Capture the cell that displays the provided text and extract its (x, y) central coordinate. 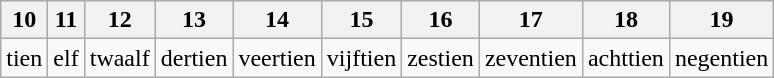
19 (721, 20)
18 (626, 20)
negentien (721, 58)
tien (24, 58)
17 (530, 20)
elf (66, 58)
zestien (441, 58)
12 (120, 20)
16 (441, 20)
13 (194, 20)
achttien (626, 58)
vijftien (361, 58)
veertien (277, 58)
14 (277, 20)
10 (24, 20)
11 (66, 20)
dertien (194, 58)
twaalf (120, 58)
15 (361, 20)
zeventien (530, 58)
